Determine the [X, Y] coordinate at the center of the cell enclosing the given text.  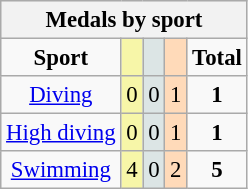
5 [217, 170]
Swimming [61, 170]
Diving [61, 95]
Medals by sport [124, 20]
Total [217, 58]
High diving [61, 133]
Sport [61, 58]
2 [176, 170]
4 [132, 170]
